Search for the cell housing the specified text and yield its [X, Y] center coordinate. 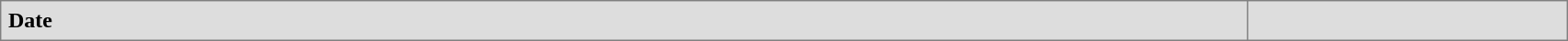
Date [625, 21]
